Pinpoint the cell where the given text exists, returning its (X, Y) midpoint coordinate. 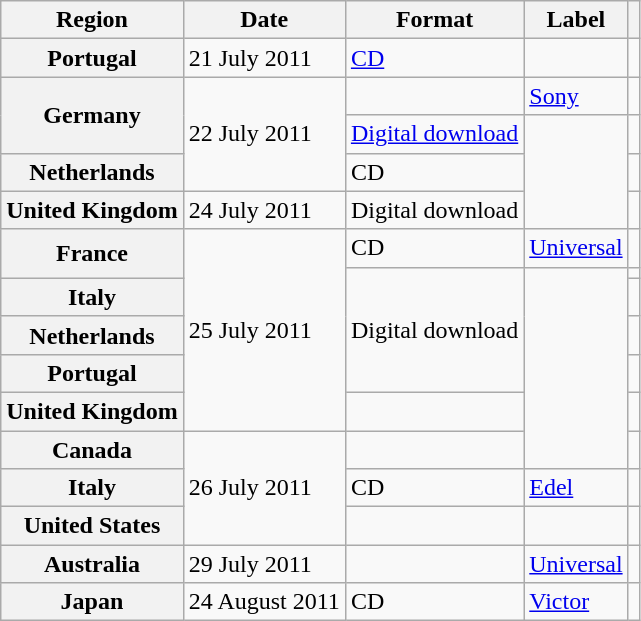
25 July 2011 (264, 330)
Japan (92, 602)
21 July 2011 (264, 58)
24 July 2011 (264, 210)
Edel (576, 488)
Date (264, 20)
24 August 2011 (264, 602)
Region (92, 20)
22 July 2011 (264, 134)
26 July 2011 (264, 487)
Canada (92, 449)
Victor (576, 602)
France (92, 254)
United States (92, 526)
Format (434, 20)
Label (576, 20)
Australia (92, 564)
Sony (576, 96)
29 July 2011 (264, 564)
Germany (92, 115)
